Output the (x, y) coordinate of the center of the cell containing the given text.  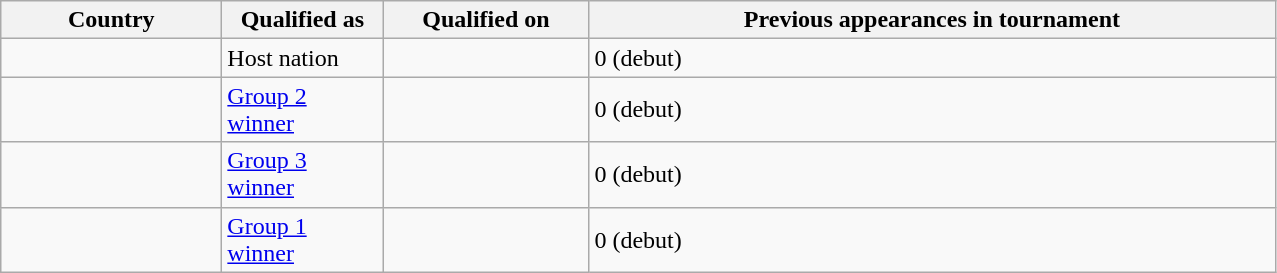
Group 2 winner (302, 110)
Country (112, 20)
Host nation (302, 58)
Qualified on (486, 20)
Group 1 winner (302, 240)
Group 3 winner (302, 174)
Previous appearances in tournament (932, 20)
Qualified as (302, 20)
